For the text-containing cell, return its midpoint in [X, Y] coordinate format. 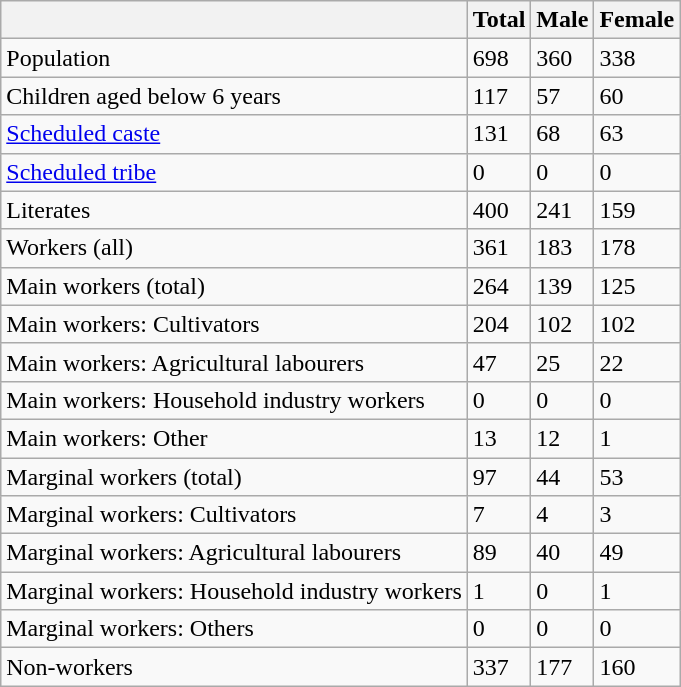
Children aged below 6 years [234, 96]
361 [499, 248]
Non-workers [234, 667]
44 [562, 477]
Marginal workers: Cultivators [234, 515]
204 [499, 324]
160 [637, 667]
7 [499, 515]
63 [637, 134]
53 [637, 477]
3 [637, 515]
89 [499, 553]
131 [499, 134]
360 [562, 58]
Population [234, 58]
400 [499, 210]
Main workers (total) [234, 286]
49 [637, 553]
68 [562, 134]
338 [637, 58]
60 [637, 96]
117 [499, 96]
Scheduled tribe [234, 172]
Marginal workers: Others [234, 629]
97 [499, 477]
12 [562, 438]
47 [499, 362]
Workers (all) [234, 248]
Male [562, 20]
337 [499, 667]
Main workers: Cultivators [234, 324]
125 [637, 286]
177 [562, 667]
139 [562, 286]
Total [499, 20]
Main workers: Agricultural labourers [234, 362]
Female [637, 20]
159 [637, 210]
178 [637, 248]
Literates [234, 210]
Scheduled caste [234, 134]
Main workers: Household industry workers [234, 400]
183 [562, 248]
13 [499, 438]
4 [562, 515]
698 [499, 58]
Marginal workers: Household industry workers [234, 591]
40 [562, 553]
57 [562, 96]
22 [637, 362]
Marginal workers (total) [234, 477]
25 [562, 362]
Main workers: Other [234, 438]
241 [562, 210]
Marginal workers: Agricultural labourers [234, 553]
264 [499, 286]
